Return (X, Y) of the center of cell containing provided text 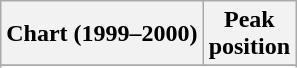
Peakposition (249, 34)
Chart (1999–2000) (102, 34)
